Output the (X, Y) coordinate of the center of the cell containing the given text.  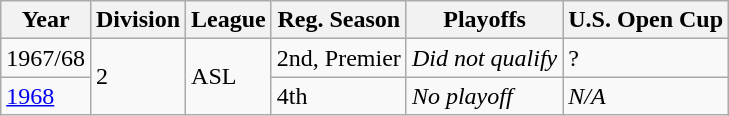
U.S. Open Cup (646, 20)
ASL (229, 77)
Year (46, 20)
1968 (46, 96)
1967/68 (46, 58)
4th (338, 96)
2nd, Premier (338, 58)
No playoff (484, 96)
N/A (646, 96)
Playoffs (484, 20)
Did not qualify (484, 58)
2 (138, 77)
? (646, 58)
Division (138, 20)
League (229, 20)
Reg. Season (338, 20)
